Detect which cell encompasses the target text, then output its [X, Y] center coordinate. 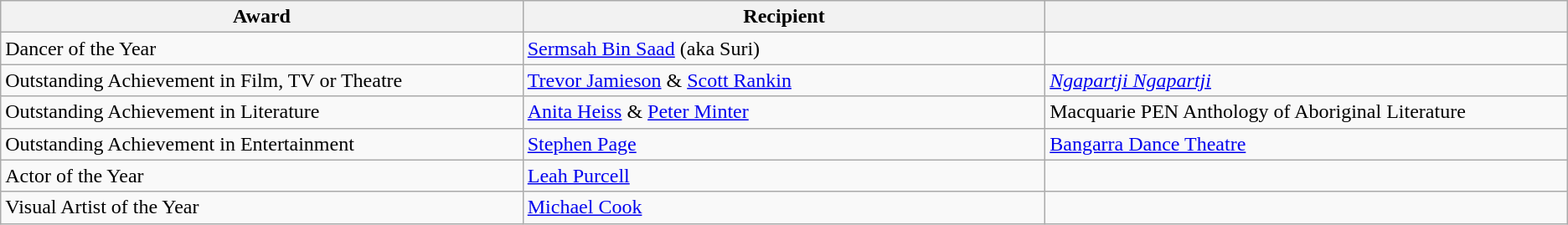
Outstanding Achievement in Literature [261, 112]
Sermsah Bin Saad (aka Suri) [784, 49]
Outstanding Achievement in Entertainment [261, 144]
Leah Purcell [784, 176]
Award [261, 17]
Trevor Jamieson & Scott Rankin [784, 80]
Outstanding Achievement in Film, TV or Theatre [261, 80]
Stephen Page [784, 144]
Anita Heiss & Peter Minter [784, 112]
Actor of the Year [261, 176]
Michael Cook [784, 207]
Bangarra Dance Theatre [1307, 144]
Visual Artist of the Year [261, 207]
Dancer of the Year [261, 49]
Macquarie PEN Anthology of Aboriginal Literature [1307, 112]
Recipient [784, 17]
Ngapartji Ngapartji [1307, 80]
